Extract the (X, Y) coordinate from the center of the cell holding the provided text.  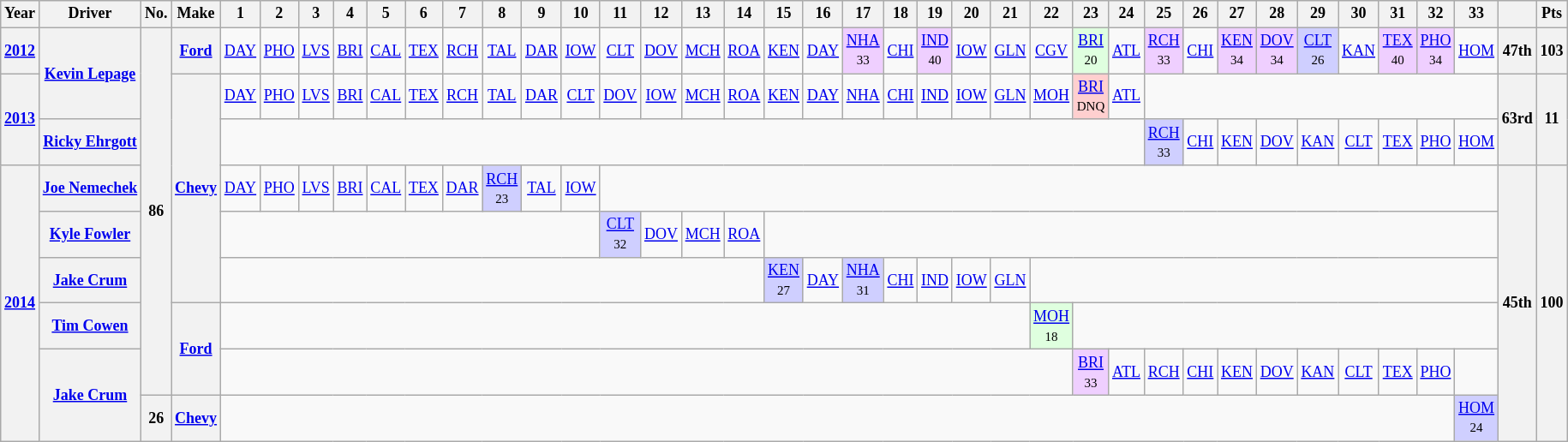
25 (1164, 14)
CLT32 (620, 235)
47th (1517, 51)
BRIDNQ (1090, 97)
Make (196, 14)
27 (1237, 14)
12 (661, 14)
5 (386, 14)
19 (936, 14)
1 (240, 14)
MOH18 (1052, 326)
HOM24 (1477, 418)
3 (315, 14)
23 (1090, 14)
86 (156, 211)
24 (1127, 14)
7 (463, 14)
2 (279, 14)
33 (1477, 14)
KEN27 (784, 280)
Ricky Ehrgott (89, 142)
6 (424, 14)
4 (350, 14)
PHO34 (1436, 51)
DOV34 (1277, 51)
Tim Cowen (89, 326)
2012 (21, 51)
29 (1318, 14)
No. (156, 14)
2014 (21, 303)
45th (1517, 303)
30 (1359, 14)
28 (1277, 14)
16 (823, 14)
NHA31 (863, 280)
Kevin Lepage (89, 74)
RCH23 (502, 188)
17 (863, 14)
22 (1052, 14)
2013 (21, 120)
100 (1552, 303)
TEX40 (1397, 51)
Kyle Fowler (89, 235)
CLT26 (1318, 51)
8 (502, 14)
15 (784, 14)
18 (901, 14)
63rd (1517, 120)
103 (1552, 51)
21 (1010, 14)
KEN34 (1237, 51)
31 (1397, 14)
IND40 (936, 51)
10 (581, 14)
NHA33 (863, 51)
Pts (1552, 14)
9 (542, 14)
32 (1436, 14)
BRI20 (1090, 51)
CGV (1052, 51)
BRI33 (1090, 373)
Driver (89, 14)
MOH (1052, 97)
NHA (863, 97)
13 (703, 14)
Year (21, 14)
20 (972, 14)
Joe Nemechek (89, 188)
14 (744, 14)
